Detect which cell encompasses the target text, then output its (x, y) center coordinate. 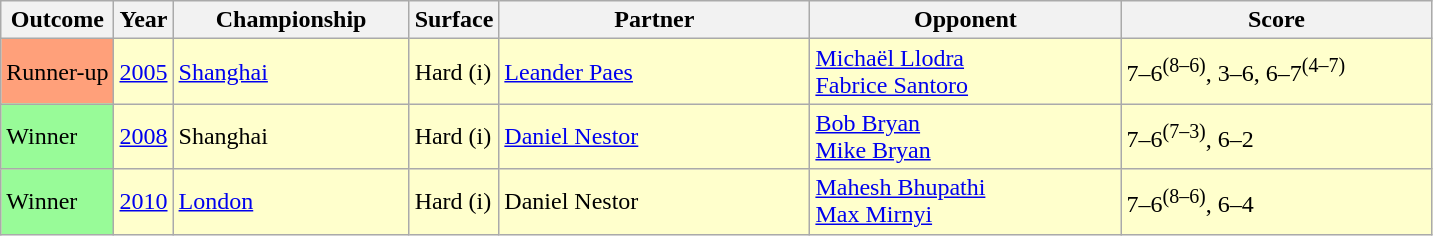
2005 (144, 72)
Surface (454, 20)
2008 (144, 136)
Championship (291, 20)
Opponent (966, 20)
Leander Paes (654, 72)
Michaël Llodra Fabrice Santoro (966, 72)
Runner-up (58, 72)
Year (144, 20)
7–6(7–3), 6–2 (1276, 136)
London (291, 202)
Bob Bryan Mike Bryan (966, 136)
7–6(8–6), 6–4 (1276, 202)
7–6(8–6), 3–6, 6–7(4–7) (1276, 72)
Score (1276, 20)
Partner (654, 20)
2010 (144, 202)
Mahesh Bhupathi Max Mirnyi (966, 202)
Outcome (58, 20)
